Pinpoint the cell where the given text exists, returning its (X, Y) midpoint coordinate. 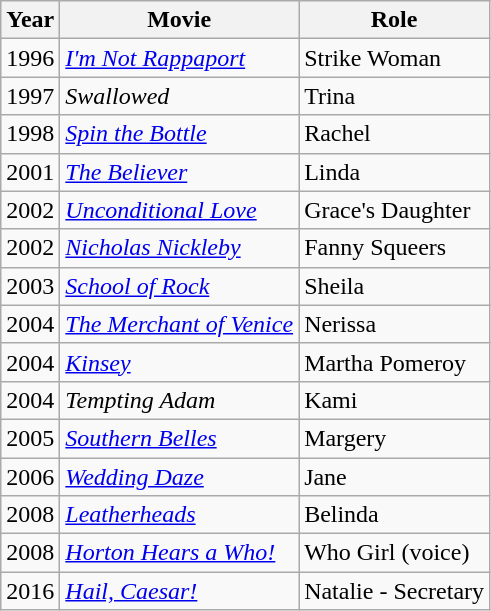
Sheila (394, 286)
Trina (394, 96)
2001 (30, 172)
The Merchant of Venice (180, 324)
1996 (30, 58)
Leatherheads (180, 515)
Hail, Caesar! (180, 591)
Martha Pomeroy (394, 362)
Rachel (394, 134)
2005 (30, 438)
School of Rock (180, 286)
Kami (394, 400)
2006 (30, 477)
Horton Hears a Who! (180, 553)
Swallowed (180, 96)
Margery (394, 438)
2003 (30, 286)
Wedding Daze (180, 477)
Southern Belles (180, 438)
Strike Woman (394, 58)
Linda (394, 172)
Tempting Adam (180, 400)
Unconditional Love (180, 210)
Spin the Bottle (180, 134)
Belinda (394, 515)
Movie (180, 20)
Nicholas Nickleby (180, 248)
Fanny Squeers (394, 248)
2016 (30, 591)
I'm Not Rappaport (180, 58)
1998 (30, 134)
Who Girl (voice) (394, 553)
1997 (30, 96)
Jane (394, 477)
Grace's Daughter (394, 210)
Year (30, 20)
Nerissa (394, 324)
Role (394, 20)
The Believer (180, 172)
Natalie - Secretary (394, 591)
Kinsey (180, 362)
